Search for the cell housing the specified text and yield its (X, Y) center coordinate. 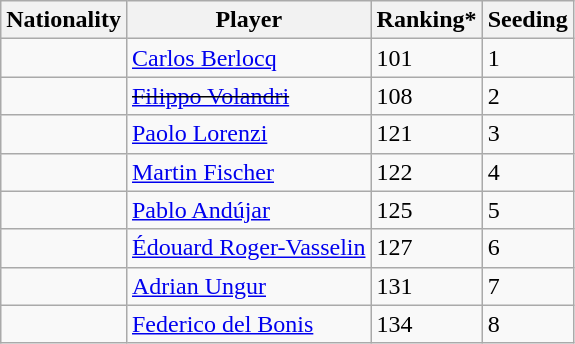
Ranking* (426, 20)
108 (426, 96)
Seeding (528, 20)
5 (528, 210)
Pablo Andújar (248, 210)
Carlos Berlocq (248, 58)
7 (528, 286)
101 (426, 58)
122 (426, 172)
2 (528, 96)
6 (528, 248)
1 (528, 58)
8 (528, 324)
3 (528, 134)
Nationality (64, 20)
Player (248, 20)
125 (426, 210)
Paolo Lorenzi (248, 134)
Adrian Ungur (248, 286)
Édouard Roger-Vasselin (248, 248)
121 (426, 134)
134 (426, 324)
131 (426, 286)
Filippo Volandri (248, 96)
Martin Fischer (248, 172)
Federico del Bonis (248, 324)
127 (426, 248)
4 (528, 172)
